Return the (X, Y) coordinate for the center point of the cell that contains the specified text.  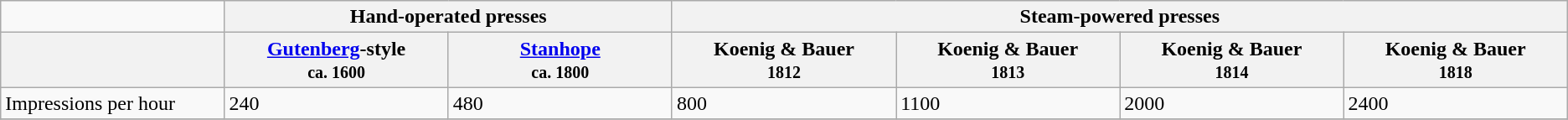
Hand-operated presses (448, 17)
Koenig & Bauer 1814 (1231, 60)
Koenig & Bauer 1813 (1008, 60)
1100 (1008, 103)
Koenig & Bauer 1818 (1456, 60)
2400 (1456, 103)
Stanhope ca. 1800 (560, 60)
Steam-powered presses (1119, 17)
480 (560, 103)
Impressions per hour (112, 103)
800 (784, 103)
Koenig & Bauer 1812 (784, 60)
240 (337, 103)
Gutenberg-style ca. 1600 (337, 60)
2000 (1231, 103)
